Locate the cell with the specified text and output its (x, y) center coordinate. 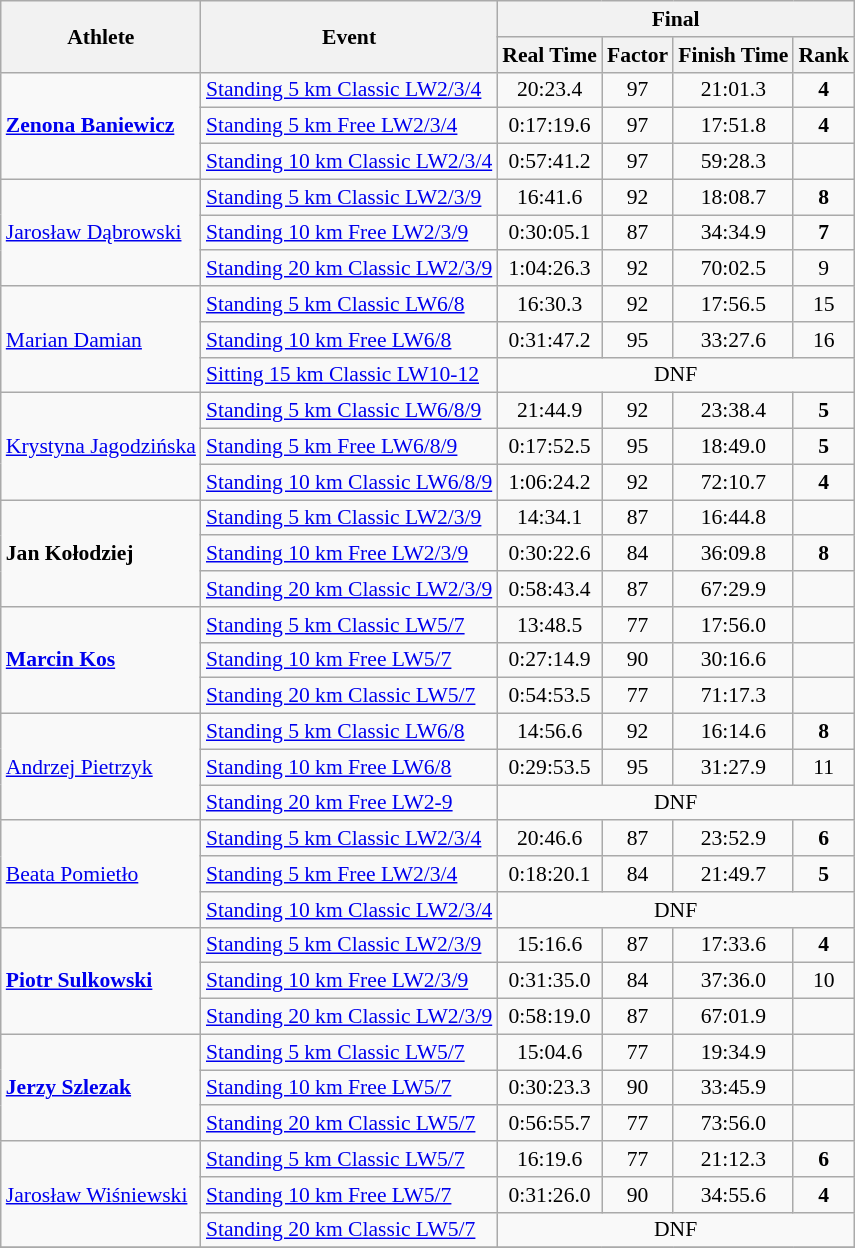
73:56.0 (733, 1124)
15:16.6 (550, 945)
11 (824, 767)
0:27:14.9 (550, 660)
21:49.7 (733, 874)
20:23.4 (550, 90)
Final (676, 19)
Real Time (550, 55)
Andrzej Pietrzyk (101, 768)
0:17:19.6 (550, 126)
Jan Kołodziej (101, 554)
37:36.0 (733, 981)
71:17.3 (733, 696)
20:46.6 (550, 839)
15:04.6 (550, 1052)
0:31:47.2 (550, 340)
16:44.8 (733, 518)
16:41.6 (550, 197)
0:30:22.6 (550, 554)
Zenona Baniewicz (101, 126)
17:56.5 (733, 304)
70:02.5 (733, 269)
Piotr Sulkowski (101, 980)
10 (824, 981)
Athlete (101, 36)
1:06:24.2 (550, 482)
15 (824, 304)
0:17:52.5 (550, 447)
0:58:43.4 (550, 589)
1:04:26.3 (550, 269)
Krystyna Jagodzińska (101, 446)
Marian Damian (101, 340)
Standing 20 km Free LW2-9 (349, 803)
59:28.3 (733, 162)
36:09.8 (733, 554)
0:31:26.0 (550, 1195)
0:56:55.7 (550, 1124)
17:33.6 (733, 945)
Rank (824, 55)
0:18:20.1 (550, 874)
Marcin Kos (101, 660)
67:29.9 (733, 589)
18:49.0 (733, 447)
0:29:53.5 (550, 767)
16 (824, 340)
0:54:53.5 (550, 696)
34:55.6 (733, 1195)
Standing 10 km Classic LW6/8/9 (349, 482)
Standing 5 km Classic LW6/8/9 (349, 411)
14:56.6 (550, 732)
23:38.4 (733, 411)
0:31:35.0 (550, 981)
9 (824, 269)
0:30:05.1 (550, 233)
19:34.9 (733, 1052)
0:57:41.2 (550, 162)
21:12.3 (733, 1159)
Sitting 15 km Classic LW10-12 (349, 375)
Beata Pomietło (101, 874)
21:01.3 (733, 90)
34:34.9 (733, 233)
17:56.0 (733, 625)
18:08.7 (733, 197)
16:19.6 (550, 1159)
Jerzy Szlezak (101, 1088)
Factor (638, 55)
16:14.6 (733, 732)
72:10.7 (733, 482)
14:34.1 (550, 518)
67:01.9 (733, 1017)
16:30.3 (550, 304)
30:16.6 (733, 660)
31:27.9 (733, 767)
33:27.6 (733, 340)
7 (824, 233)
0:58:19.0 (550, 1017)
Standing 5 km Free LW6/8/9 (349, 447)
23:52.9 (733, 839)
Event (349, 36)
33:45.9 (733, 1088)
Jarosław Dąbrowski (101, 232)
17:51.8 (733, 126)
13:48.5 (550, 625)
Finish Time (733, 55)
0:30:23.3 (550, 1088)
21:44.9 (550, 411)
Jarosław Wiśniewski (101, 1194)
